Extract the [x, y] coordinate from the center of the cell holding the provided text.  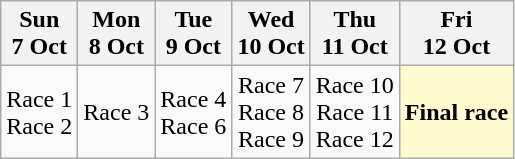
Final race [456, 112]
Race 1Race 2 [40, 112]
Thu11 Oct [354, 34]
Mon8 Oct [116, 34]
Wed10 Oct [271, 34]
Race 7Race 8Race 9 [271, 112]
Fri12 Oct [456, 34]
Tue9 Oct [194, 34]
Race 3 [116, 112]
Race 4Race 6 [194, 112]
Sun7 Oct [40, 34]
Race 10Race 11Race 12 [354, 112]
